Provide the [X, Y] coordinate of the cell's center where the given text is located.  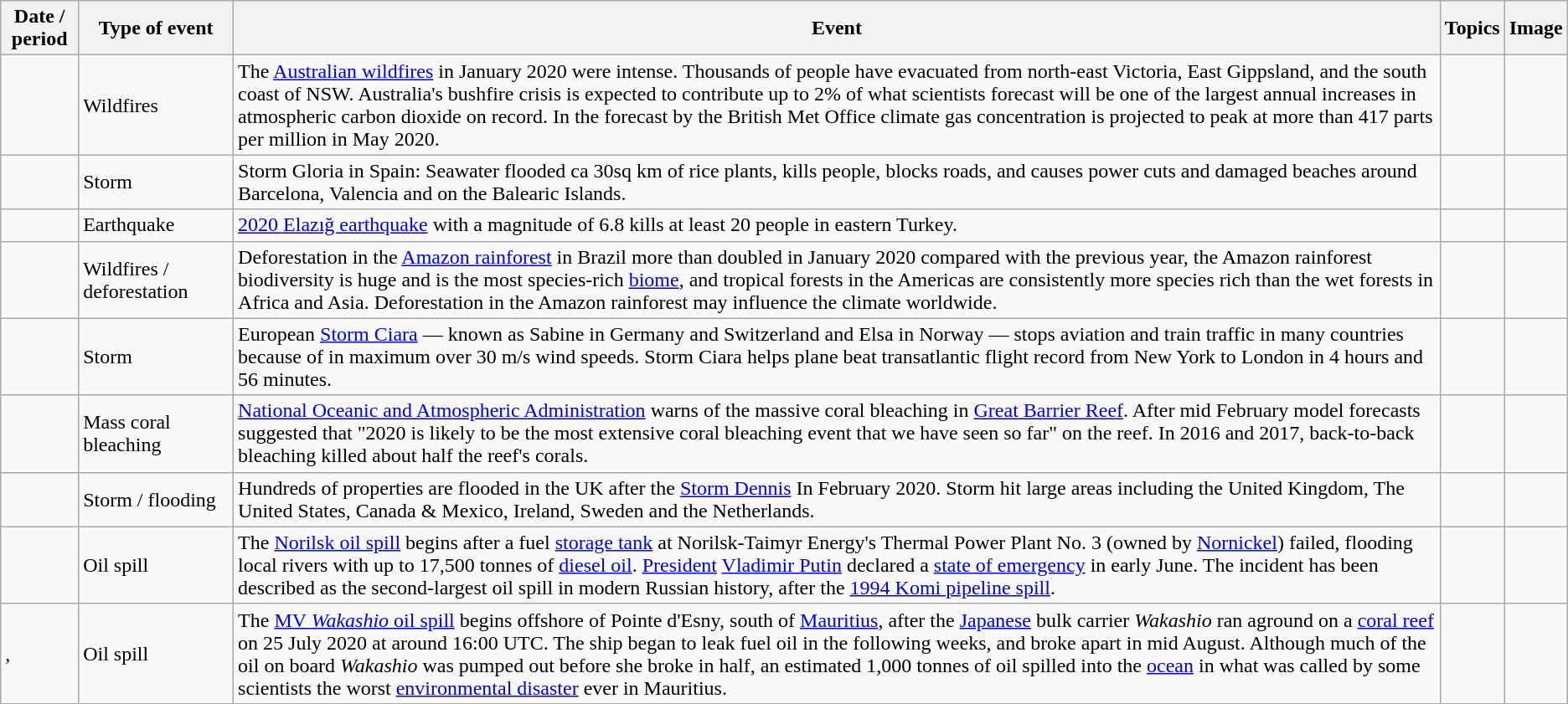
Event [838, 28]
Wildfires [156, 105]
Type of event [156, 28]
Storm / flooding [156, 499]
2020 Elazığ earthquake with a magnitude of 6.8 kills at least 20 people in eastern Turkey. [838, 225]
, [40, 653]
Date / period [40, 28]
Wildfires / deforestation [156, 280]
Earthquake [156, 225]
Topics [1473, 28]
Mass coral bleaching [156, 434]
Image [1536, 28]
